Determine the [x, y] coordinate at the center of the cell enclosing the given text.  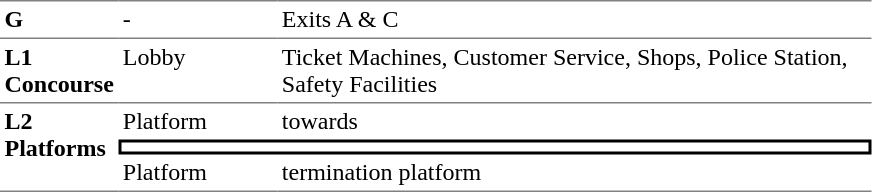
Ticket Machines, Customer Service, Shops, Police Station, Safety Facilities [574, 71]
Lobby [198, 71]
L2Platforms [59, 148]
Exits A & C [574, 19]
G [59, 19]
termination platform [574, 173]
towards [574, 122]
L1Concourse [59, 71]
- [198, 19]
